Find where the given text appears and provide that cell's center as (X, Y) coordinate. 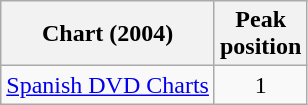
Peakposition (260, 34)
Chart (2004) (108, 34)
Spanish DVD Charts (108, 85)
1 (260, 85)
